Provide the [X, Y] coordinate of the cell's center where the given text is located.  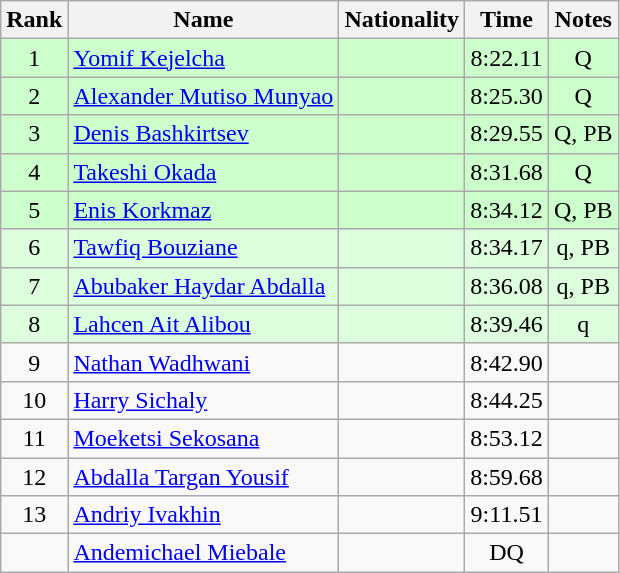
8:34.17 [507, 248]
Takeshi Okada [204, 172]
8:53.12 [507, 438]
Moeketsi Sekosana [204, 438]
3 [34, 134]
9:11.51 [507, 515]
Denis Bashkirtsev [204, 134]
6 [34, 248]
Yomif Kejelcha [204, 58]
Time [507, 20]
Rank [34, 20]
8:44.25 [507, 400]
8 [34, 324]
8:59.68 [507, 477]
8:29.55 [507, 134]
DQ [507, 553]
Andriy Ivakhin [204, 515]
12 [34, 477]
9 [34, 362]
Nationality [402, 20]
8:42.90 [507, 362]
13 [34, 515]
Alexander Mutiso Munyao [204, 96]
Nathan Wadhwani [204, 362]
Harry Sichaly [204, 400]
Enis Korkmaz [204, 210]
8:25.30 [507, 96]
8:36.08 [507, 286]
Tawfiq Bouziane [204, 248]
Abubaker Haydar Abdalla [204, 286]
Lahcen Ait Alibou [204, 324]
7 [34, 286]
8:39.46 [507, 324]
8:34.12 [507, 210]
5 [34, 210]
Andemichael Miebale [204, 553]
10 [34, 400]
11 [34, 438]
q [583, 324]
Notes [583, 20]
Name [204, 20]
8:31.68 [507, 172]
8:22.11 [507, 58]
4 [34, 172]
Abdalla Targan Yousif [204, 477]
1 [34, 58]
2 [34, 96]
